Capture the cell that displays the provided text and extract its (X, Y) central coordinate. 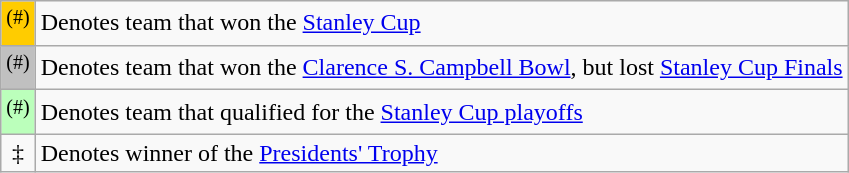
‡ (18, 153)
Denotes winner of the Presidents' Trophy (442, 153)
Denotes team that won the Stanley Cup (442, 24)
Denotes team that qualified for the Stanley Cup playoffs (442, 112)
Denotes team that won the Clarence S. Campbell Bowl, but lost Stanley Cup Finals (442, 68)
